Detect which cell encompasses the target text, then output its [X, Y] center coordinate. 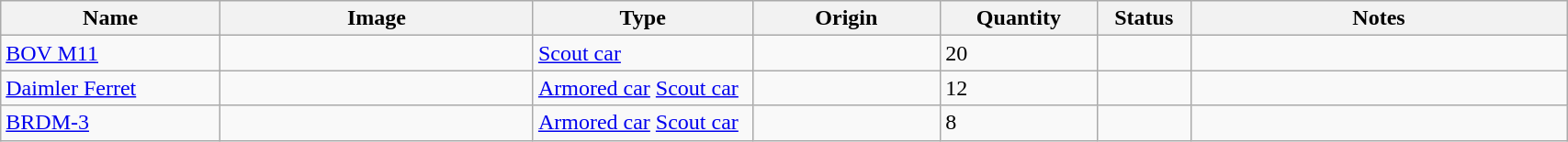
BOV M11 [110, 53]
20 [1019, 53]
Notes [1378, 18]
Status [1144, 18]
12 [1019, 88]
Image [377, 18]
BRDM-3 [110, 123]
Quantity [1019, 18]
Type [643, 18]
Scout car [643, 53]
Name [110, 18]
Daimler Ferret [110, 88]
8 [1019, 123]
Origin [847, 18]
